From the cell containing the given text, extract its center point as (X, Y) coordinate. 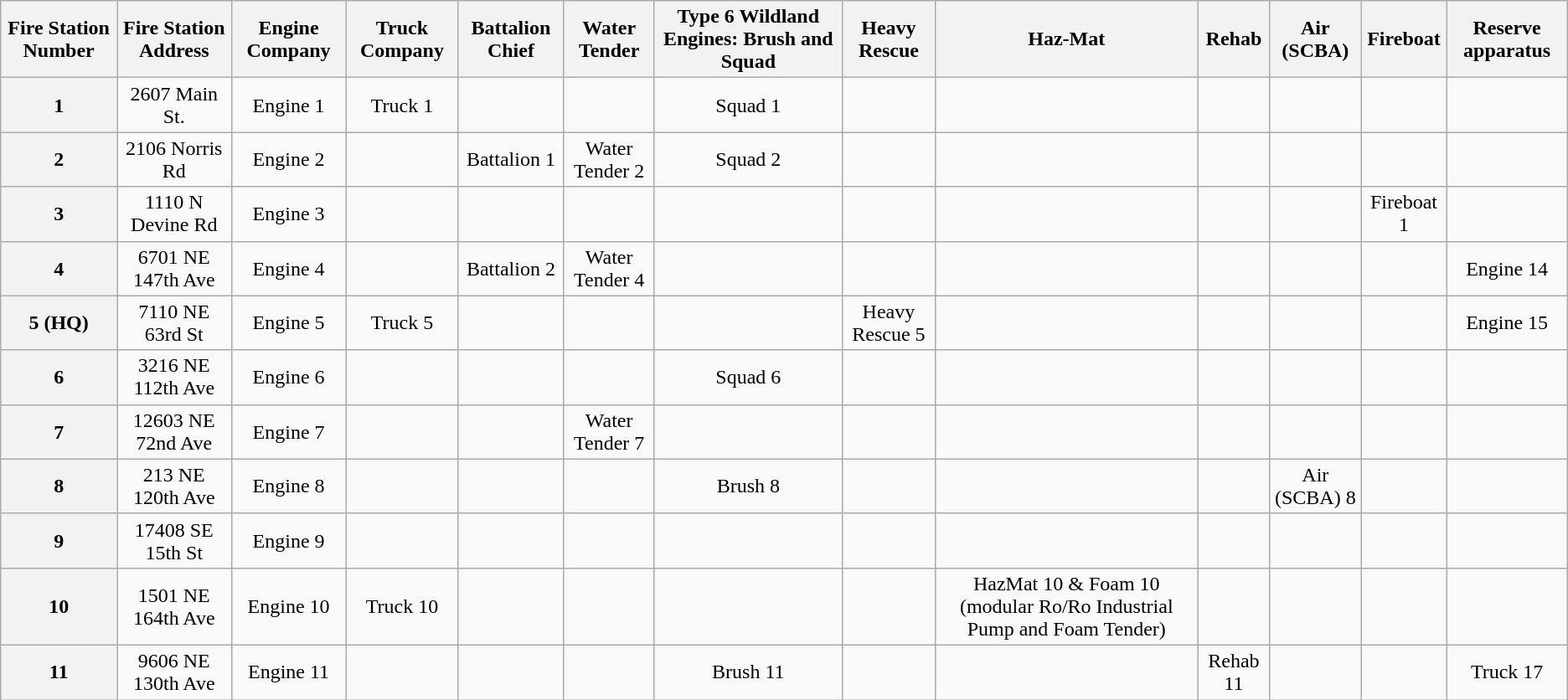
Squad 6 (748, 377)
2106 Norris Rd (174, 159)
Engine 8 (288, 486)
Haz-Mat (1066, 39)
Engine 4 (288, 268)
Heavy Rescue (888, 39)
Engine 11 (288, 672)
Truck 5 (402, 323)
Engine 9 (288, 541)
11 (59, 672)
4 (59, 268)
Brush 8 (748, 486)
17408 SE 15th St (174, 541)
7110 NE 63rd St (174, 323)
Engine Company (288, 39)
Air (SCBA) 8 (1315, 486)
Brush 11 (748, 672)
7 (59, 432)
1110 N Devine Rd (174, 214)
Truck Company (402, 39)
Engine 6 (288, 377)
3216 NE 112th Ave (174, 377)
Squad 1 (748, 106)
9 (59, 541)
6701 NE 147th Ave (174, 268)
5 (HQ) (59, 323)
9606 NE 130th Ave (174, 672)
Rehab (1234, 39)
Fire Station Number (59, 39)
Truck 10 (402, 606)
213 NE 120th Ave (174, 486)
1 (59, 106)
2607 Main St. (174, 106)
Engine 1 (288, 106)
Battalion 2 (511, 268)
HazMat 10 & Foam 10 (modular Ro/Ro Industrial Pump and Foam Tender) (1066, 606)
Fireboat 1 (1404, 214)
6 (59, 377)
Engine 7 (288, 432)
Battalion Chief (511, 39)
Engine 2 (288, 159)
Engine 14 (1507, 268)
3 (59, 214)
8 (59, 486)
Reserve apparatus (1507, 39)
Water Tender 2 (609, 159)
Water Tender 4 (609, 268)
Engine 3 (288, 214)
Battalion 1 (511, 159)
Engine 15 (1507, 323)
Type 6 Wildland Engines: Brush and Squad (748, 39)
Water Tender 7 (609, 432)
12603 NE 72nd Ave (174, 432)
Rehab 11 (1234, 672)
Truck 1 (402, 106)
Truck 17 (1507, 672)
Air (SCBA) (1315, 39)
10 (59, 606)
Water Tender (609, 39)
Engine 10 (288, 606)
Heavy Rescue 5 (888, 323)
Squad 2 (748, 159)
Engine 5 (288, 323)
2 (59, 159)
Fire Station Address (174, 39)
1501 NE 164th Ave (174, 606)
Fireboat (1404, 39)
